Determine the [X, Y] coordinate at the center of the cell enclosing the given text.  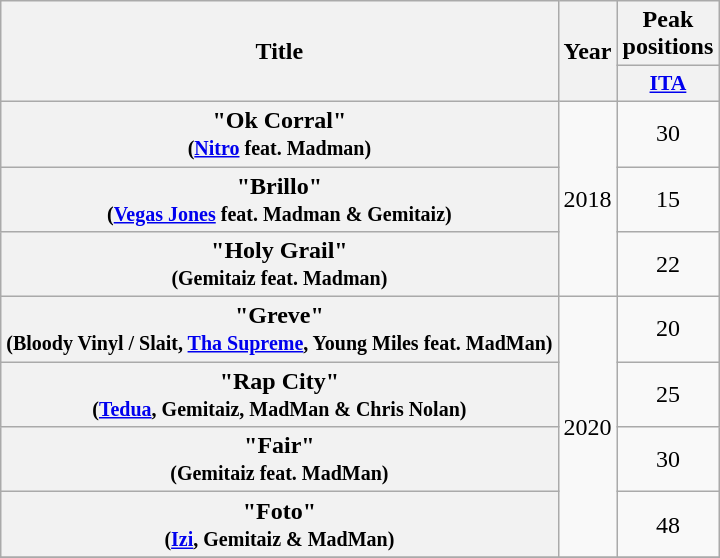
2018 [588, 198]
15 [668, 198]
ITA [668, 84]
"Rap City" (Tedua, Gemitaiz, MadMan & Chris Nolan) [280, 394]
25 [668, 394]
"Greve" (Bloody Vinyl / Slait, Tha Supreme, Young Miles feat. MadMan) [280, 330]
"Foto" (Izi, Gemitaiz & MadMan) [280, 524]
20 [668, 330]
"Holy Grail" (Gemitaiz feat. Madman) [280, 264]
Peak positions [668, 34]
2020 [588, 427]
48 [668, 524]
Year [588, 52]
"Brillo" (Vegas Jones feat. Madman & Gemitaiz) [280, 198]
22 [668, 264]
"Ok Corral" (Nitro feat. Madman) [280, 134]
Title [280, 52]
"Fair" (Gemitaiz feat. MadMan) [280, 460]
